Find where the given text appears and provide that cell's center as (x, y) coordinate. 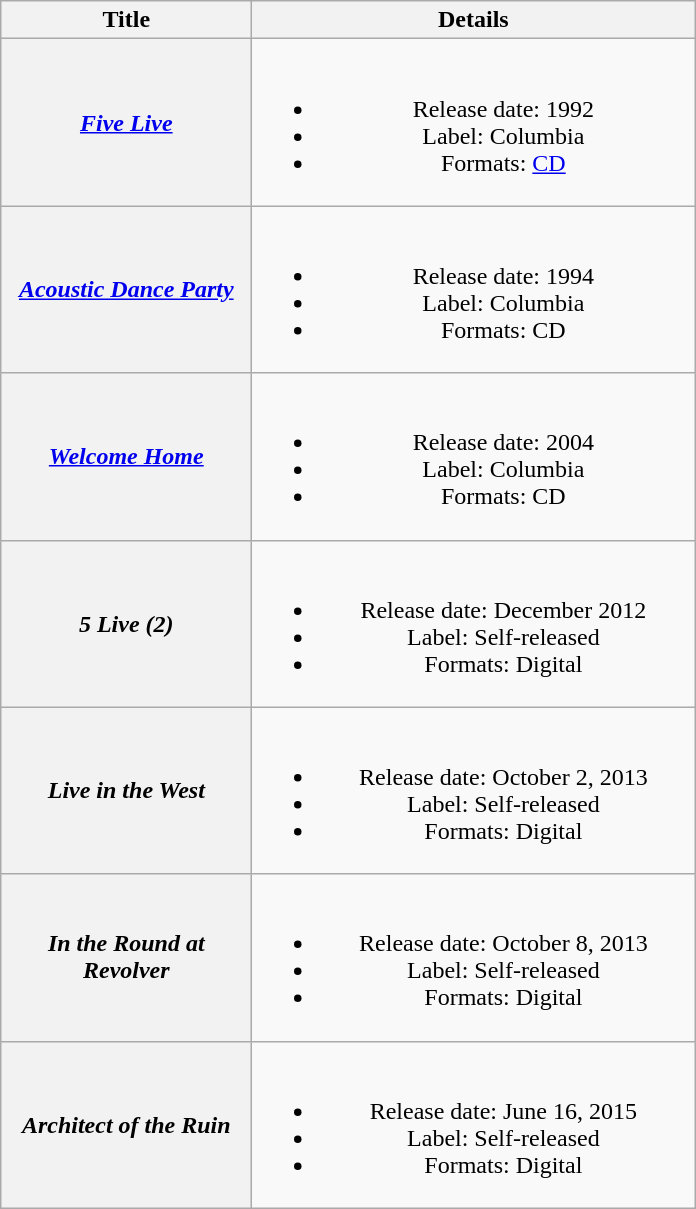
Release date: 2004Label: ColumbiaFormats: CD (474, 456)
Five Live (126, 122)
Release date: 1994Label: ColumbiaFormats: CD (474, 290)
Live in the West (126, 790)
Release date: October 8, 2013Label: Self-releasedFormats: Digital (474, 958)
Release date: June 16, 2015Label: Self-releasedFormats: Digital (474, 1124)
In the Round at Revolver (126, 958)
Release date: October 2, 2013Label: Self-releasedFormats: Digital (474, 790)
Welcome Home (126, 456)
Title (126, 20)
Details (474, 20)
5 Live (2) (126, 624)
Release date: 1992Label: ColumbiaFormats: CD (474, 122)
Architect of the Ruin (126, 1124)
Acoustic Dance Party (126, 290)
Release date: December 2012Label: Self-releasedFormats: Digital (474, 624)
